Provide the [x, y] coordinate of the cell's center where the given text is located.  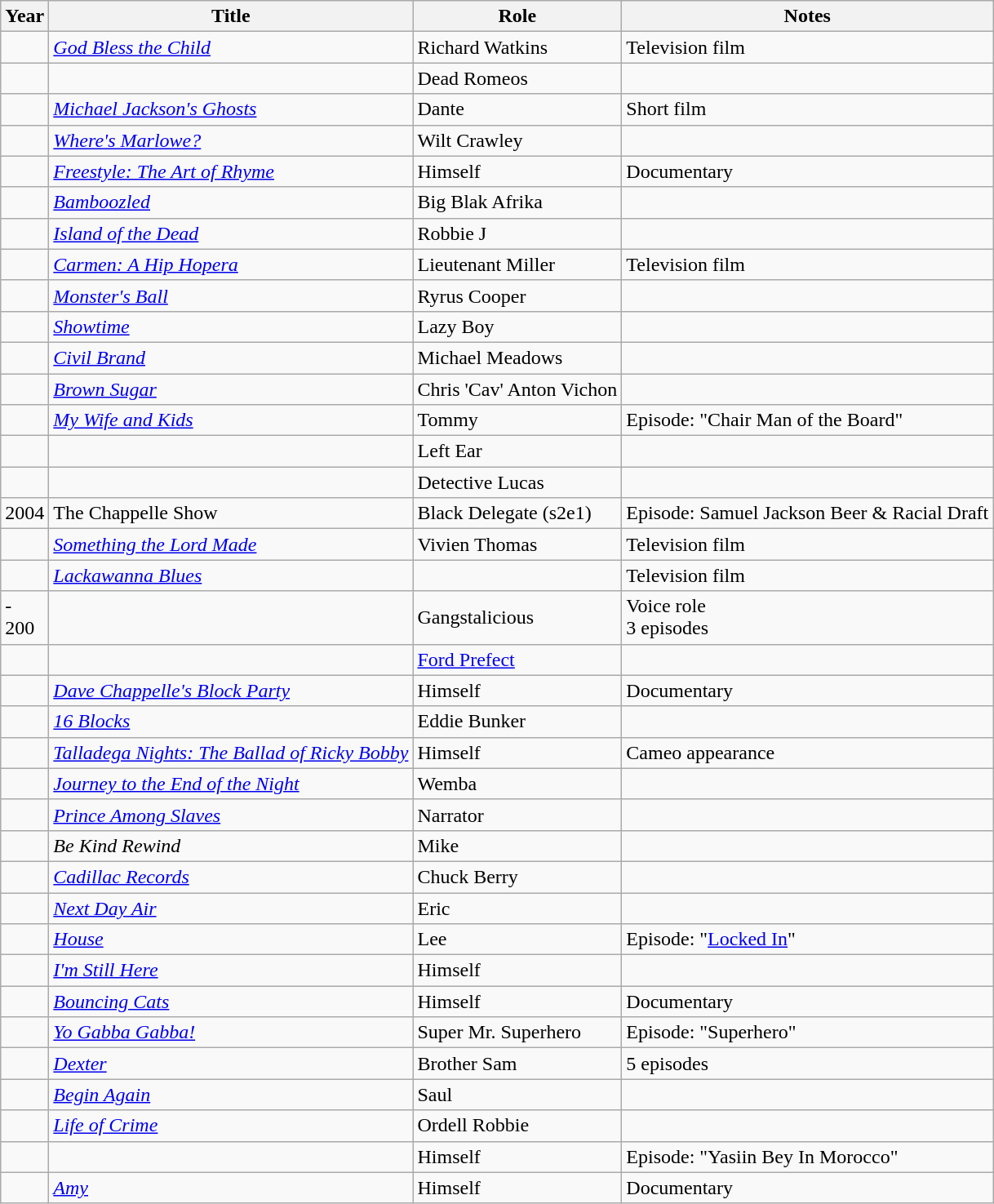
Amy [231, 1188]
Episode: Samuel Jackson Beer & Racial Draft [808, 513]
Year [24, 16]
Lackawanna Blues [231, 575]
Chris 'Cav' Anton Vichon [517, 389]
Bamboozled [231, 202]
Ordell Robbie [517, 1126]
Dead Romeos [517, 78]
The Chappelle Show [231, 513]
Civil Brand [231, 358]
Robbie J [517, 233]
Episode: "Locked In" [808, 940]
Richard Watkins [517, 47]
Detective Lucas [517, 482]
Be Kind Rewind [231, 846]
Black Delegate (s2e1) [517, 513]
House [231, 940]
Cameo appearance [808, 753]
Ford Prefect [517, 660]
Lazy Boy [517, 327]
I'm Still Here [231, 971]
Wilt Crawley [517, 140]
Eric [517, 909]
Island of the Dead [231, 233]
Narrator [517, 815]
5 episodes [808, 1064]
Monster's Ball [231, 295]
Short film [808, 109]
Michael Jackson's Ghosts [231, 109]
Super Mr. Superhero [517, 1033]
Life of Crime [231, 1126]
Lee [517, 940]
-200 [24, 617]
Left Ear [517, 451]
Role [517, 16]
Carmen: A Hip Hopera [231, 264]
God Bless the Child [231, 47]
Cadillac Records [231, 877]
Dave Chappelle's Block Party [231, 691]
Tommy [517, 420]
Next Day Air [231, 909]
Episode: "Chair Man of the Board" [808, 420]
Eddie Bunker [517, 722]
Ryrus Cooper [517, 295]
Gangstalicious [517, 617]
Brother Sam [517, 1064]
Notes [808, 16]
Something the Lord Made [231, 544]
Brown Sugar [231, 389]
Big Blak Afrika [517, 202]
Chuck Berry [517, 877]
Where's Marlowe? [231, 140]
Begin Again [231, 1095]
Episode: "Yasiin Bey In Morocco" [808, 1157]
Saul [517, 1095]
Dante [517, 109]
Dexter [231, 1064]
Yo Gabba Gabba! [231, 1033]
Mike [517, 846]
Title [231, 16]
Prince Among Slaves [231, 815]
Episode: "Superhero" [808, 1033]
Journey to the End of the Night [231, 784]
Wemba [517, 784]
Freestyle: The Art of Rhyme [231, 171]
Talladega Nights: The Ballad of Ricky Bobby [231, 753]
Michael Meadows [517, 358]
My Wife and Kids [231, 420]
Bouncing Cats [231, 1002]
Voice role3 episodes [808, 617]
16 Blocks [231, 722]
2004 [24, 513]
Showtime [231, 327]
Vivien Thomas [517, 544]
Lieutenant Miller [517, 264]
